Output the [x, y] coordinate of the center of the cell containing the given text.  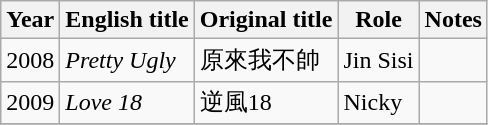
Love 18 [127, 102]
English title [127, 20]
Year [30, 20]
Notes [453, 20]
Pretty Ugly [127, 60]
原來我不帥 [266, 60]
Role [378, 20]
Nicky [378, 102]
2008 [30, 60]
逆風18 [266, 102]
Jin Sisi [378, 60]
Original title [266, 20]
2009 [30, 102]
